Output the (X, Y) coordinate of the center of the cell containing the given text.  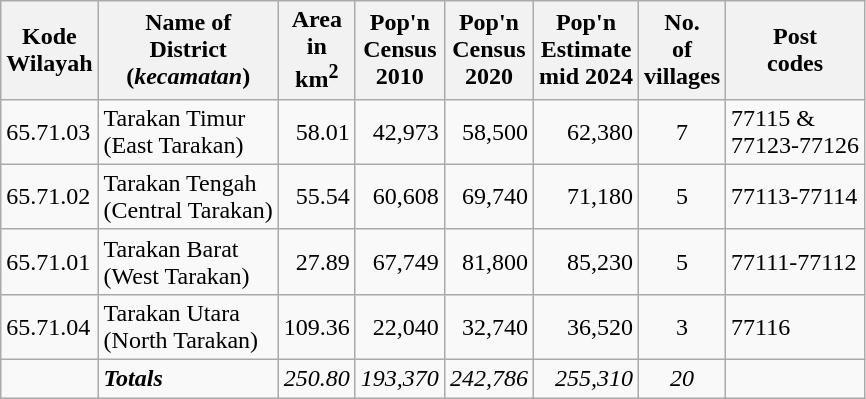
3 (682, 326)
27.89 (316, 262)
58,500 (488, 132)
85,230 (586, 262)
Tarakan Tengah (Central Tarakan) (188, 196)
Pop'nEstimatemid 2024 (586, 50)
Name ofDistrict (kecamatan) (188, 50)
250.80 (316, 379)
55.54 (316, 196)
65.71.04 (50, 326)
Tarakan Timur (East Tarakan) (188, 132)
42,973 (400, 132)
67,749 (400, 262)
65.71.03 (50, 132)
77113-77114 (796, 196)
Area inkm2 (316, 50)
71,180 (586, 196)
193,370 (400, 379)
255,310 (586, 379)
60,608 (400, 196)
36,520 (586, 326)
242,786 (488, 379)
Tarakan Utara (North Tarakan) (188, 326)
109.36 (316, 326)
65.71.02 (50, 196)
77116 (796, 326)
Totals (188, 379)
65.71.01 (50, 262)
77115 &77123-77126 (796, 132)
62,380 (586, 132)
77111-77112 (796, 262)
Postcodes (796, 50)
Pop'nCensus2010 (400, 50)
No.of villages (682, 50)
20 (682, 379)
Pop'nCensus2020 (488, 50)
Tarakan Barat (West Tarakan) (188, 262)
58.01 (316, 132)
32,740 (488, 326)
22,040 (400, 326)
Kode Wilayah (50, 50)
7 (682, 132)
69,740 (488, 196)
81,800 (488, 262)
